For the text-containing cell, return its midpoint in [x, y] coordinate format. 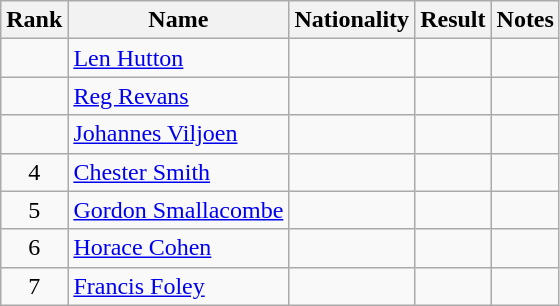
Reg Revans [178, 96]
Notes [525, 20]
7 [34, 286]
Gordon Smallacombe [178, 210]
Horace Cohen [178, 248]
4 [34, 172]
5 [34, 210]
Johannes Viljoen [178, 134]
Francis Foley [178, 286]
Len Hutton [178, 58]
Result [453, 20]
Chester Smith [178, 172]
Nationality [352, 20]
Name [178, 20]
6 [34, 248]
Rank [34, 20]
